Determine the [x, y] coordinate at the center of the cell enclosing the given text.  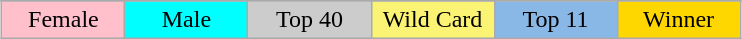
Top 11 [556, 20]
Winner [678, 20]
Male [186, 20]
Top 40 [310, 20]
Female [64, 20]
Wild Card [432, 20]
